Return (X, Y) of the center of cell containing provided text 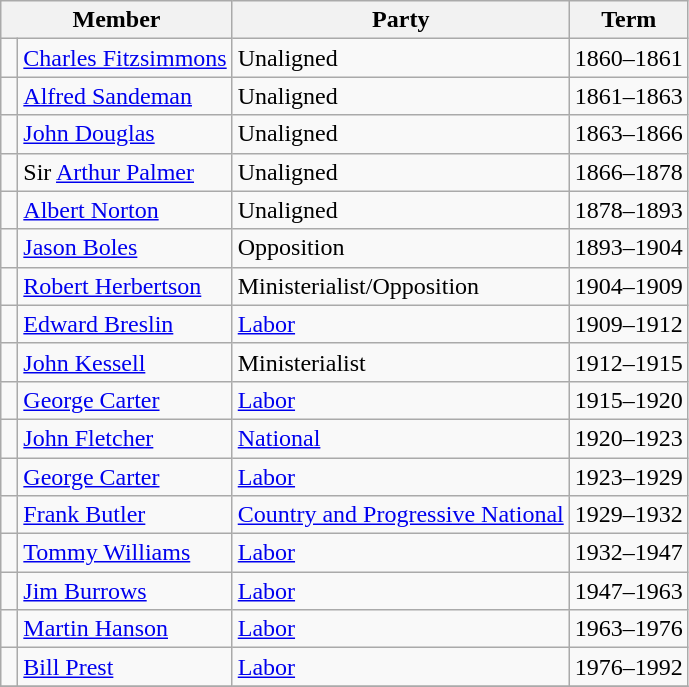
1863–1866 (628, 134)
1860–1861 (628, 58)
National (400, 438)
Ministerialist/Opposition (400, 286)
Robert Herbertson (125, 286)
John Douglas (125, 134)
Party (400, 20)
1893–1904 (628, 248)
Alfred Sandeman (125, 96)
1878–1893 (628, 210)
1963–1976 (628, 629)
Sir Arthur Palmer (125, 172)
Bill Prest (125, 667)
1909–1912 (628, 324)
Frank Butler (125, 515)
1920–1923 (628, 438)
1923–1929 (628, 477)
1947–1963 (628, 591)
1861–1863 (628, 96)
Tommy Williams (125, 553)
Country and Progressive National (400, 515)
Opposition (400, 248)
1912–1915 (628, 362)
Jim Burrows (125, 591)
1976–1992 (628, 667)
1904–1909 (628, 286)
1929–1932 (628, 515)
John Fletcher (125, 438)
Edward Breslin (125, 324)
Member (116, 20)
Ministerialist (400, 362)
Term (628, 20)
Martin Hanson (125, 629)
1915–1920 (628, 400)
Albert Norton (125, 210)
John Kessell (125, 362)
Charles Fitzsimmons (125, 58)
1932–1947 (628, 553)
1866–1878 (628, 172)
Jason Boles (125, 248)
